For the text-containing cell, return its midpoint in (x, y) coordinate format. 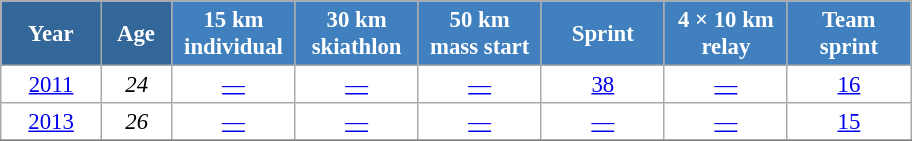
2013 (52, 122)
15 (848, 122)
30 km skiathlon (356, 34)
4 × 10 km relay (726, 34)
50 km mass start (480, 34)
Year (52, 34)
26 (136, 122)
24 (136, 85)
2011 (52, 85)
Team sprint (848, 34)
15 km individual (234, 34)
Age (136, 34)
16 (848, 85)
38 (602, 85)
Sprint (602, 34)
